Search for the cell housing the specified text and yield its (X, Y) center coordinate. 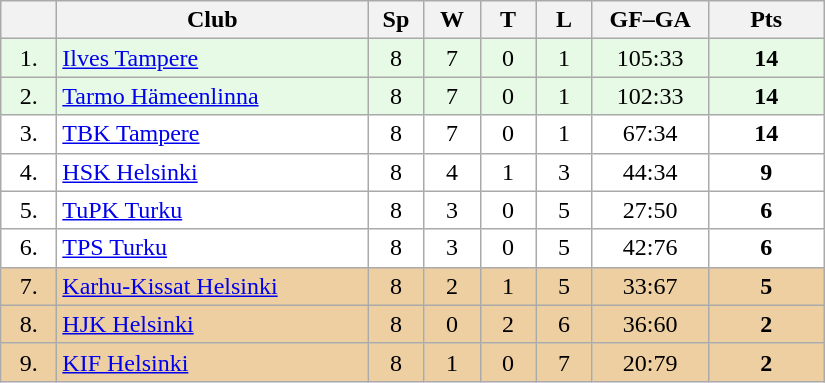
HSK Helsinki (212, 172)
Pts (766, 20)
TPS Turku (212, 248)
5. (29, 210)
4. (29, 172)
20:79 (650, 362)
HJK Helsinki (212, 324)
7. (29, 286)
Club (212, 20)
TuPK Turku (212, 210)
33:67 (650, 286)
9 (766, 172)
105:33 (650, 58)
8. (29, 324)
GF–GA (650, 20)
36:60 (650, 324)
27:50 (650, 210)
Sp (396, 20)
4 (452, 172)
Tarmo Hämeenlinna (212, 96)
102:33 (650, 96)
L (564, 20)
Karhu-Kissat Helsinki (212, 286)
42:76 (650, 248)
3. (29, 134)
T (508, 20)
W (452, 20)
TBK Tampere (212, 134)
6. (29, 248)
Ilves Tampere (212, 58)
1. (29, 58)
9. (29, 362)
67:34 (650, 134)
2. (29, 96)
44:34 (650, 172)
KIF Helsinki (212, 362)
